Provide the [x, y] coordinate of the cell's center where the given text is located.  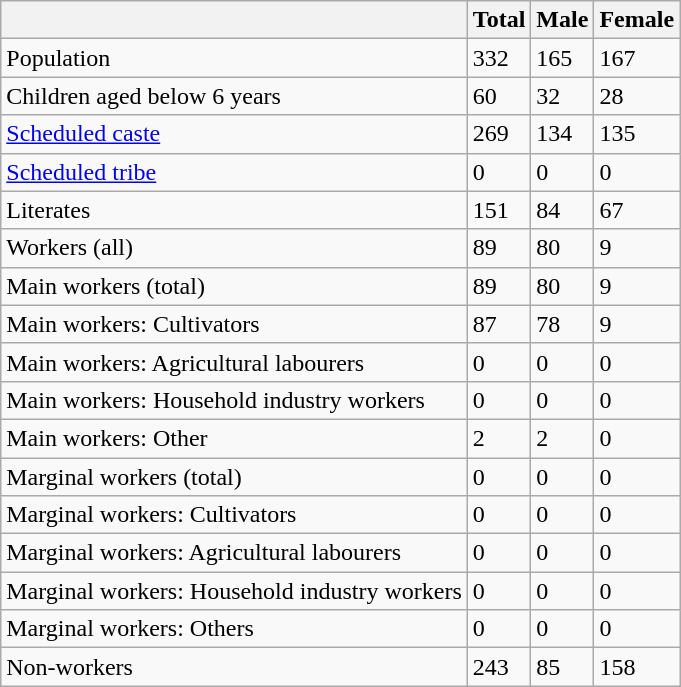
Main workers (total) [234, 286]
Marginal workers: Cultivators [234, 515]
269 [499, 134]
134 [562, 134]
Scheduled caste [234, 134]
Female [637, 20]
60 [499, 96]
87 [499, 324]
67 [637, 210]
Main workers: Cultivators [234, 324]
Main workers: Household industry workers [234, 400]
28 [637, 96]
84 [562, 210]
332 [499, 58]
151 [499, 210]
Population [234, 58]
Main workers: Other [234, 438]
Marginal workers: Agricultural labourers [234, 553]
Workers (all) [234, 248]
Main workers: Agricultural labourers [234, 362]
32 [562, 96]
Male [562, 20]
167 [637, 58]
85 [562, 667]
Children aged below 6 years [234, 96]
243 [499, 667]
78 [562, 324]
Literates [234, 210]
Non-workers [234, 667]
158 [637, 667]
Marginal workers: Household industry workers [234, 591]
Scheduled tribe [234, 172]
Marginal workers (total) [234, 477]
135 [637, 134]
165 [562, 58]
Marginal workers: Others [234, 629]
Total [499, 20]
